Identify which cell holds the provided text, then report its [X, Y] central coordinate. 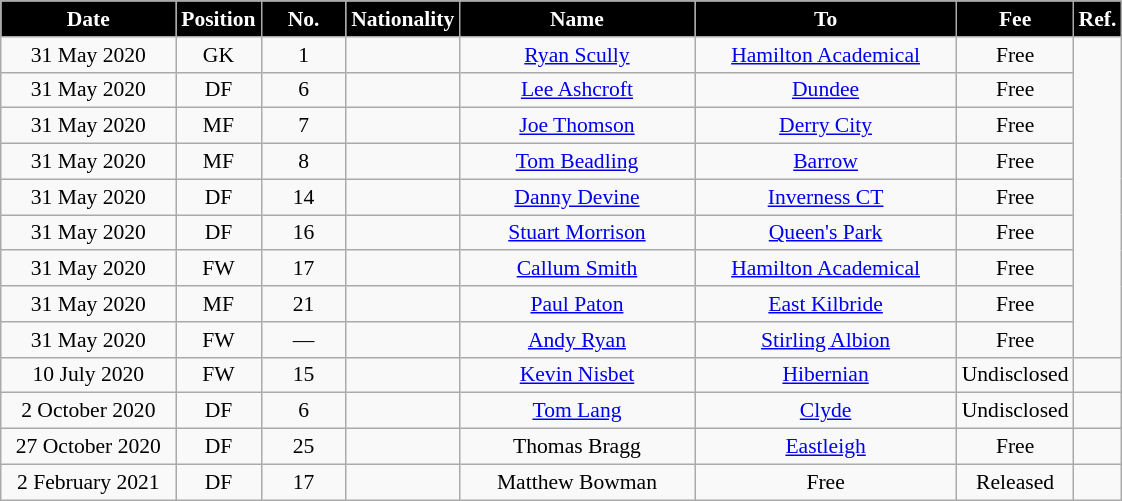
Tom Beadling [576, 162]
Tom Lang [576, 411]
21 [304, 304]
Kevin Nisbet [576, 375]
To [826, 19]
Matthew Bowman [576, 482]
2 October 2020 [88, 411]
8 [304, 162]
10 July 2020 [88, 375]
Name [576, 19]
— [304, 340]
Ref. [1098, 19]
Stuart Morrison [576, 233]
25 [304, 447]
7 [304, 126]
Nationality [402, 19]
Lee Ashcroft [576, 90]
14 [304, 197]
Joe Thomson [576, 126]
Barrow [826, 162]
Clyde [826, 411]
2 February 2021 [88, 482]
Derry City [826, 126]
Dundee [826, 90]
Queen's Park [826, 233]
1 [304, 55]
Thomas Bragg [576, 447]
Ryan Scully [576, 55]
No. [304, 19]
Date [88, 19]
Fee [1016, 19]
East Kilbride [826, 304]
Hibernian [826, 375]
Callum Smith [576, 269]
Andy Ryan [576, 340]
Stirling Albion [826, 340]
Eastleigh [826, 447]
Released [1016, 482]
Danny Devine [576, 197]
27 October 2020 [88, 447]
GK [218, 55]
Inverness CT [826, 197]
Position [218, 19]
16 [304, 233]
Paul Paton [576, 304]
15 [304, 375]
